Provide the (X, Y) coordinate of the cell's center where the given text is located.  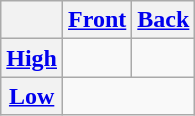
Front (98, 20)
Back (164, 20)
High (32, 58)
Low (32, 96)
